Find where the given text appears and provide that cell's center as (X, Y) coordinate. 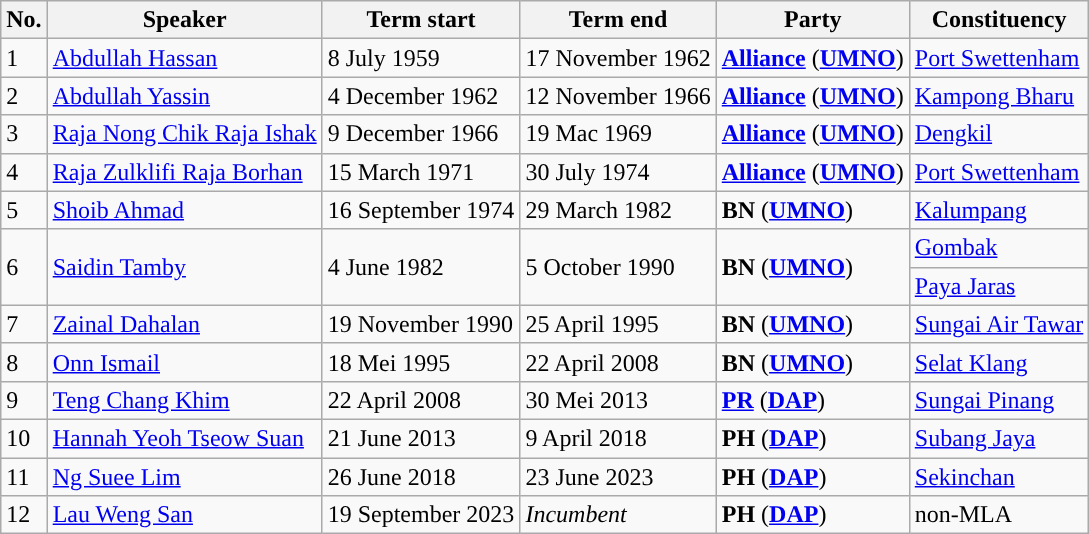
4 (24, 172)
Term start (421, 20)
8 July 1959 (421, 58)
No. (24, 20)
16 September 1974 (421, 210)
Ng Suee Lim (184, 477)
Lau Weng San (184, 515)
Term end (618, 20)
Speaker (184, 20)
Kampong Bharu (999, 96)
Abdullah Yassin (184, 96)
Abdullah Hassan (184, 58)
19 September 2023 (421, 515)
12 November 1966 (618, 96)
3 (24, 134)
Subang Jaya (999, 438)
Teng Chang Khim (184, 400)
21 June 2013 (421, 438)
30 Mei 2013 (618, 400)
29 March 1982 (618, 210)
9 April 2018 (618, 438)
2 (24, 96)
26 June 2018 (421, 477)
5 October 1990 (618, 267)
Shoib Ahmad (184, 210)
non-MLA (999, 515)
9 December 1966 (421, 134)
11 (24, 477)
17 November 1962 (618, 58)
Sungai Air Tawar (999, 324)
4 December 1962 (421, 96)
12 (24, 515)
Sekinchan (999, 477)
Hannah Yeoh Tseow Suan (184, 438)
18 Mei 1995 (421, 362)
15 March 1971 (421, 172)
Party (812, 20)
Selat Klang (999, 362)
6 (24, 267)
PR (DAP) (812, 400)
Saidin Tamby (184, 267)
23 June 2023 (618, 477)
Raja Zulklifi Raja Borhan (184, 172)
4 June 1982 (421, 267)
7 (24, 324)
30 July 1974 (618, 172)
8 (24, 362)
Incumbent (618, 515)
Raja Nong Chik Raja Ishak (184, 134)
Gombak (999, 248)
5 (24, 210)
1 (24, 58)
Onn Ismail (184, 362)
Kalumpang (999, 210)
Constituency (999, 20)
Paya Jaras (999, 286)
Dengkil (999, 134)
9 (24, 400)
19 November 1990 (421, 324)
Zainal Dahalan (184, 324)
19 Mac 1969 (618, 134)
10 (24, 438)
25 April 1995 (618, 324)
Sungai Pinang (999, 400)
